For the text-containing cell, return its midpoint in [x, y] coordinate format. 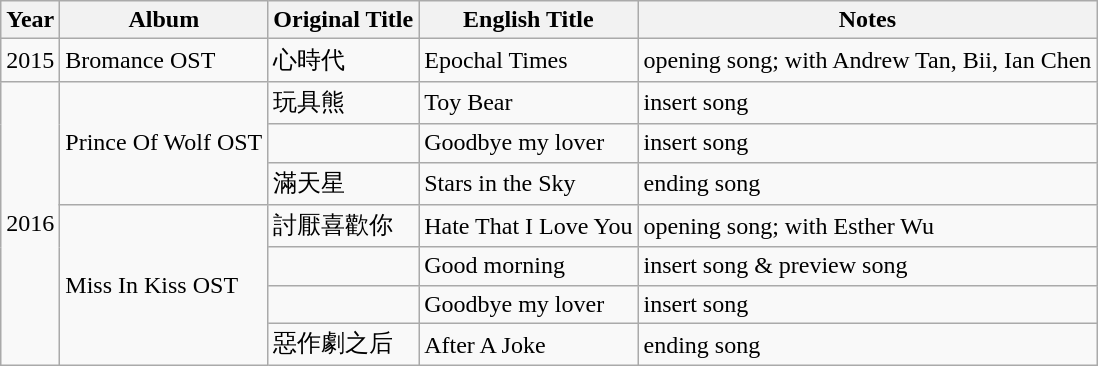
English Title [528, 20]
opening song; with Esther Wu [868, 226]
Miss In Kiss OST [164, 286]
玩具熊 [344, 102]
Original Title [344, 20]
2015 [30, 60]
Notes [868, 20]
opening song; with Andrew Tan, Bii, Ian Chen [868, 60]
Bromance OST [164, 60]
惡作劇之后 [344, 344]
Stars in the Sky [528, 184]
Epochal Times [528, 60]
Year [30, 20]
After A Joke [528, 344]
Album [164, 20]
滿天星 [344, 184]
Prince Of Wolf OST [164, 142]
心時代 [344, 60]
Good morning [528, 266]
Hate That I Love You [528, 226]
Toy Bear [528, 102]
insert song & preview song [868, 266]
2016 [30, 223]
討厭喜歡你 [344, 226]
